Provide the [x, y] coordinate of the cell's center where the given text is located.  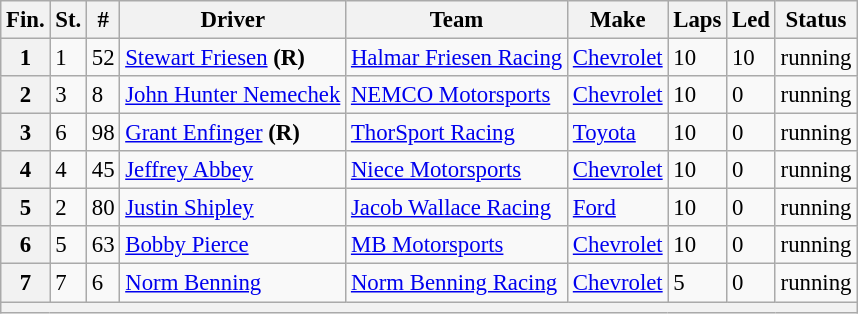
Led [752, 20]
John Hunter Nemechek [233, 95]
Grant Enfinger (R) [233, 133]
Laps [698, 20]
Jeffrey Abbey [233, 170]
98 [104, 133]
Ford [618, 208]
Stewart Friesen (R) [233, 58]
ThorSport Racing [457, 133]
80 [104, 208]
Jacob Wallace Racing [457, 208]
Bobby Pierce [233, 245]
MB Motorsports [457, 245]
Halmar Friesen Racing [457, 58]
Niece Motorsports [457, 170]
Status [816, 20]
Driver [233, 20]
St. [68, 20]
Team [457, 20]
Make [618, 20]
Norm Benning Racing [457, 283]
63 [104, 245]
Norm Benning [233, 283]
52 [104, 58]
Toyota [618, 133]
Justin Shipley [233, 208]
Fin. [26, 20]
45 [104, 170]
NEMCO Motorsports [457, 95]
# [104, 20]
8 [104, 95]
